Capture the cell that displays the provided text and extract its (X, Y) central coordinate. 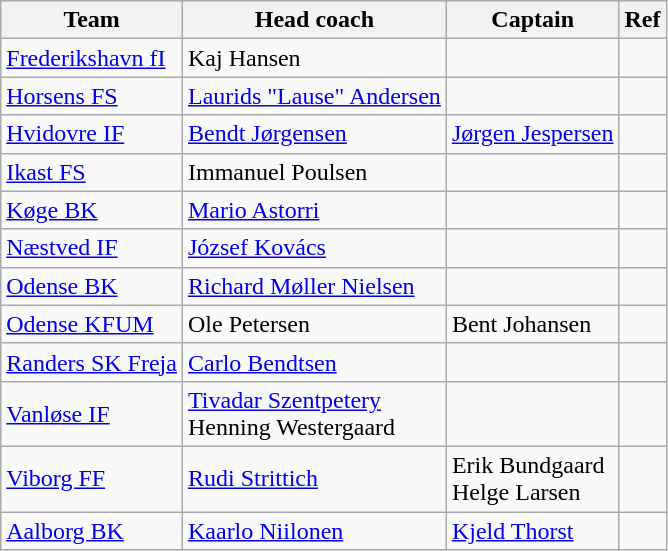
Erik Bundgaard Helge Larsen (532, 478)
Horsens FS (92, 96)
Tivadar Szentpetery Henning Westergaard (314, 414)
Hvidovre IF (92, 134)
Odense KFUM (92, 324)
Bendt Jørgensen (314, 134)
Jørgen Jespersen (532, 134)
Viborg FF (92, 478)
Ole Petersen (314, 324)
Kjeld Thorst (532, 531)
Frederikshavn fI (92, 58)
Vanløse IF (92, 414)
Team (92, 20)
Captain (532, 20)
Kaarlo Niilonen (314, 531)
Richard Møller Nielsen (314, 286)
Rudi Strittich (314, 478)
Immanuel Poulsen (314, 172)
Randers SK Freja (92, 362)
József Kovács (314, 248)
Mario Astorri (314, 210)
Ref (642, 20)
Odense BK (92, 286)
Aalborg BK (92, 531)
Køge BK (92, 210)
Næstved IF (92, 248)
Kaj Hansen (314, 58)
Ikast FS (92, 172)
Bent Johansen (532, 324)
Head coach (314, 20)
Laurids "Lause" Andersen (314, 96)
Carlo Bendtsen (314, 362)
